Capture the cell that displays the provided text and extract its [x, y] central coordinate. 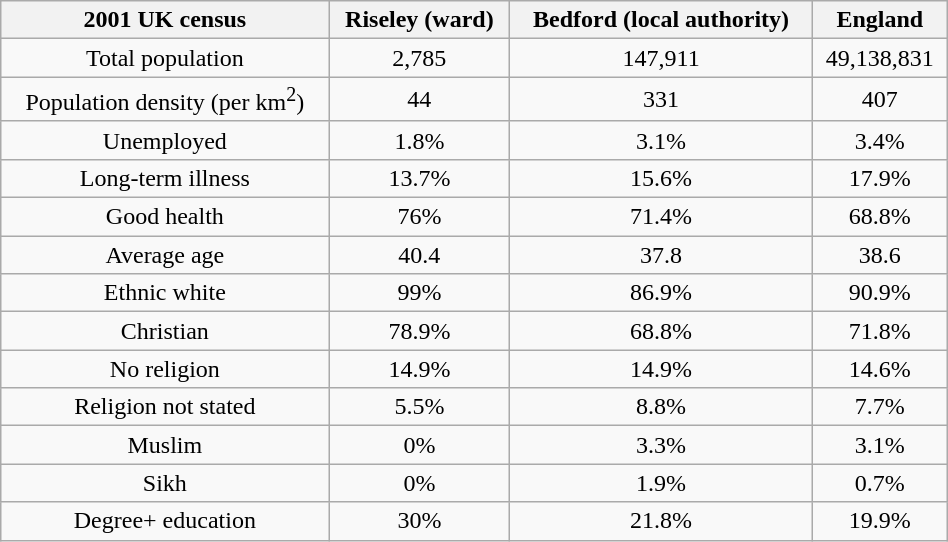
No religion [165, 369]
99% [420, 293]
19.9% [880, 521]
407 [880, 100]
331 [662, 100]
38.6 [880, 255]
40.4 [420, 255]
14.6% [880, 369]
71.4% [662, 217]
3.4% [880, 140]
Ethnic white [165, 293]
7.7% [880, 407]
49,138,831 [880, 58]
Riseley (ward) [420, 20]
Muslim [165, 445]
England [880, 20]
Average age [165, 255]
5.5% [420, 407]
1.8% [420, 140]
Population density (per km2) [165, 100]
Good health [165, 217]
Long-term illness [165, 178]
44 [420, 100]
17.9% [880, 178]
86.9% [662, 293]
30% [420, 521]
71.8% [880, 331]
2,785 [420, 58]
78.9% [420, 331]
Religion not stated [165, 407]
13.7% [420, 178]
76% [420, 217]
2001 UK census [165, 20]
37.8 [662, 255]
Unemployed [165, 140]
Degree+ education [165, 521]
Total population [165, 58]
1.9% [662, 483]
147,911 [662, 58]
Sikh [165, 483]
90.9% [880, 293]
Christian [165, 331]
21.8% [662, 521]
0.7% [880, 483]
15.6% [662, 178]
3.3% [662, 445]
8.8% [662, 407]
Bedford (local authority) [662, 20]
